Return the [X, Y] coordinate for the center point of the cell that contains the specified text.  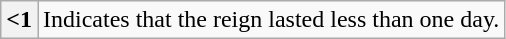
<1 [20, 20]
Indicates that the reign lasted less than one day. [272, 20]
